Capture the cell that displays the provided text and extract its (x, y) central coordinate. 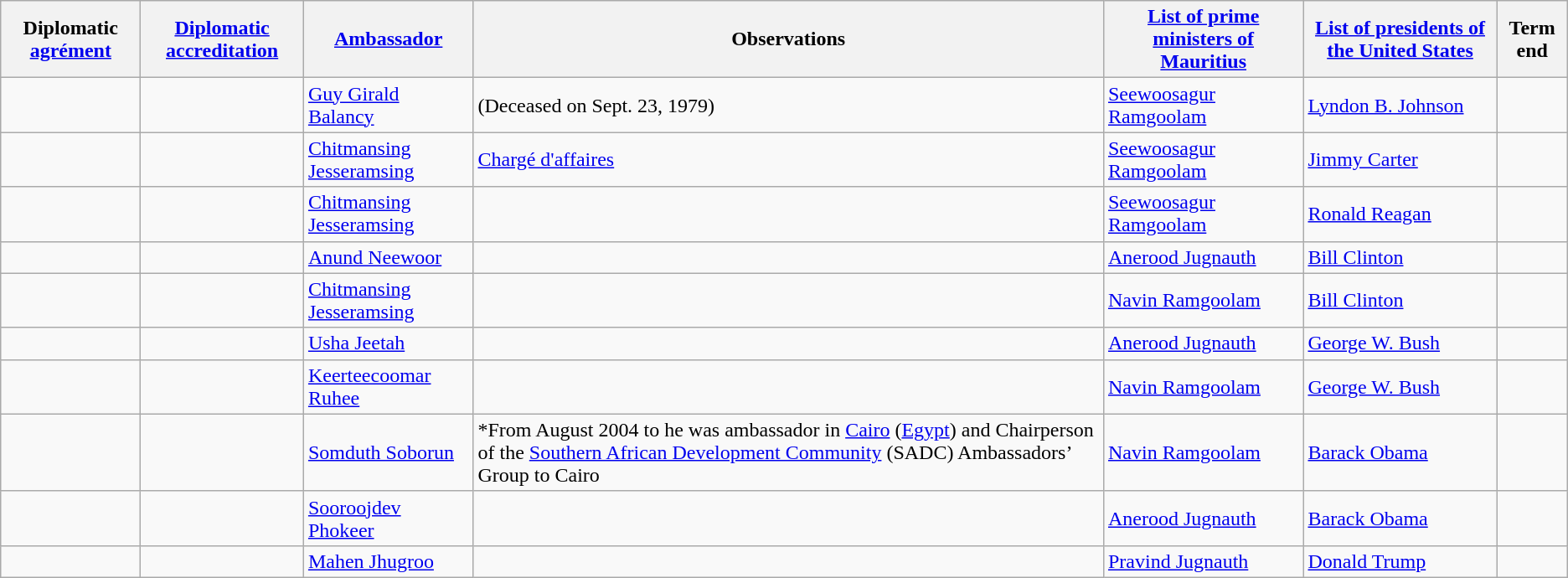
Somduth Soborun (389, 452)
Jimmy Carter (1400, 159)
Guy Girald Balancy (389, 106)
Chargé d'affaires (788, 159)
(Deceased on Sept. 23, 1979) (788, 106)
Mahen Jhugroo (389, 561)
Anund Neewoor (389, 257)
Usha Jeetah (389, 343)
Diplomatic agrément (70, 39)
List of presidents of the United States (1400, 39)
Donald Trump (1400, 561)
Ambassador (389, 39)
Diplomatic accreditation (223, 39)
Observations (788, 39)
List of prime ministers of Mauritius (1203, 39)
Lyndon B. Johnson (1400, 106)
Ronald Reagan (1400, 214)
Term end (1532, 39)
Sooroojdev Phokeer (389, 518)
Keerteecoomar Ruhee (389, 387)
Pravind Jugnauth (1203, 561)
